Return [x, y] of the center of cell containing provided text 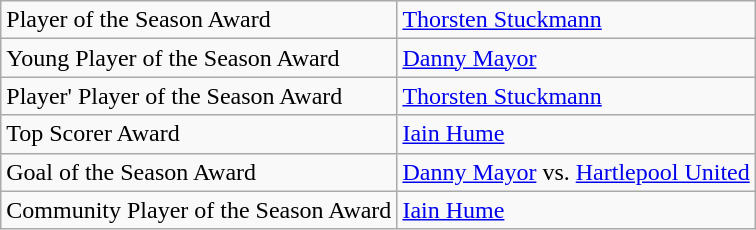
Goal of the Season Award [199, 172]
Community Player of the Season Award [199, 210]
Danny Mayor [576, 58]
Young Player of the Season Award [199, 58]
Danny Mayor vs. Hartlepool United [576, 172]
Player of the Season Award [199, 20]
Top Scorer Award [199, 134]
Player' Player of the Season Award [199, 96]
